Pinpoint the cell where the given text exists, returning its [x, y] midpoint coordinate. 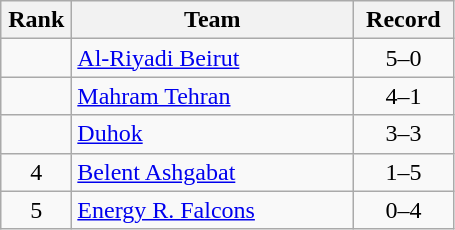
3–3 [404, 134]
5 [36, 210]
Duhok [212, 134]
Belent Ashgabat [212, 172]
Record [404, 20]
Mahram Tehran [212, 96]
4 [36, 172]
1–5 [404, 172]
Al-Riyadi Beirut [212, 58]
Team [212, 20]
Rank [36, 20]
Energy R. Falcons [212, 210]
4–1 [404, 96]
0–4 [404, 210]
5–0 [404, 58]
